Pinpoint the cell where the given text exists, returning its [x, y] midpoint coordinate. 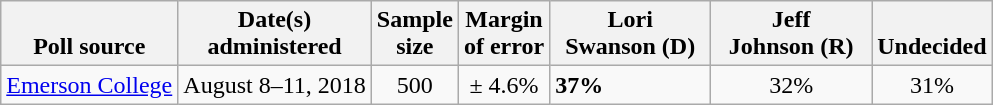
500 [414, 85]
32% [792, 85]
Marginof error [504, 34]
Poll source [90, 34]
± 4.6% [504, 85]
Samplesize [414, 34]
Date(s)administered [275, 34]
LoriSwanson (D) [630, 34]
JeffJohnson (R) [792, 34]
Undecided [932, 34]
37% [630, 85]
Emerson College [90, 85]
31% [932, 85]
August 8–11, 2018 [275, 85]
